Pinpoint the cell where the given text exists, returning its (X, Y) midpoint coordinate. 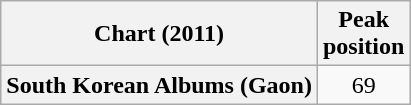
Peakposition (363, 34)
69 (363, 85)
South Korean Albums (Gaon) (160, 85)
Chart (2011) (160, 34)
